From the cell containing the given text, extract its center point as [X, Y] coordinate. 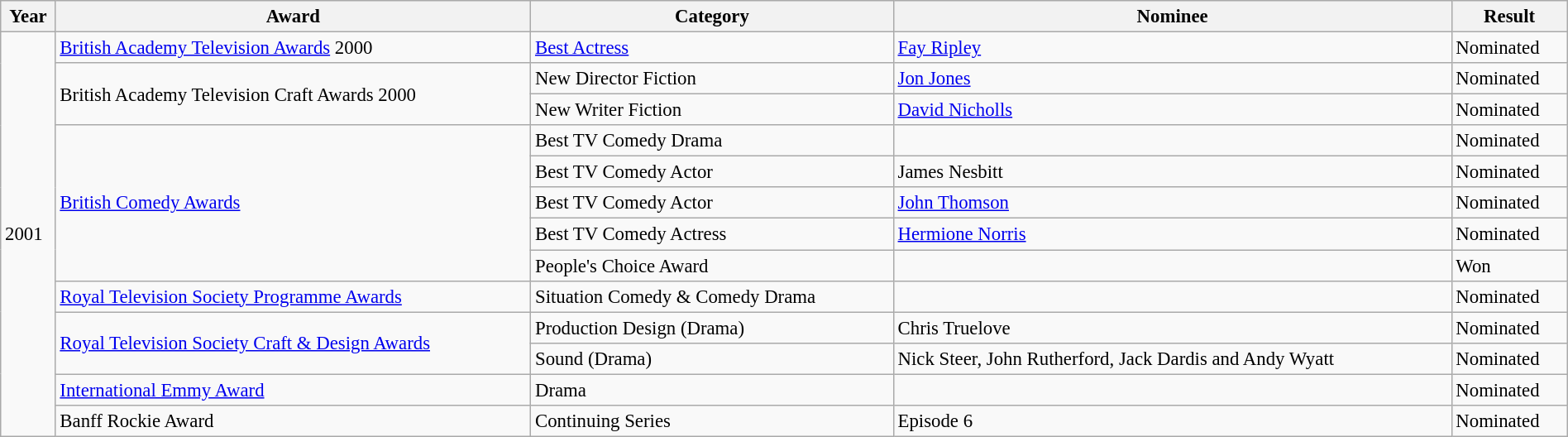
Banff Rockie Award [293, 421]
New Director Fiction [713, 79]
Production Design (Drama) [713, 328]
Jon Jones [1173, 79]
Best TV Comedy Drama [713, 141]
James Nesbitt [1173, 172]
Year [28, 17]
British Comedy Awards [293, 203]
Hermione Norris [1173, 234]
British Academy Television Craft Awards 2000 [293, 94]
John Thomson [1173, 203]
Nominee [1173, 17]
Chris Truelove [1173, 328]
Episode 6 [1173, 421]
Sound (Drama) [713, 358]
Royal Television Society Craft & Design Awards [293, 343]
Award [293, 17]
David Nicholls [1173, 110]
Continuing Series [713, 421]
Drama [713, 390]
Result [1509, 17]
International Emmy Award [293, 390]
Royal Television Society Programme Awards [293, 296]
Best Actress [713, 48]
Best TV Comedy Actress [713, 234]
2001 [28, 235]
Situation Comedy & Comedy Drama [713, 296]
Category [713, 17]
Nick Steer, John Rutherford, Jack Dardis and Andy Wyatt [1173, 358]
Fay Ripley [1173, 48]
People's Choice Award [713, 266]
British Academy Television Awards 2000 [293, 48]
Won [1509, 266]
New Writer Fiction [713, 110]
